Locate the cell with the specified text and output its (X, Y) center coordinate. 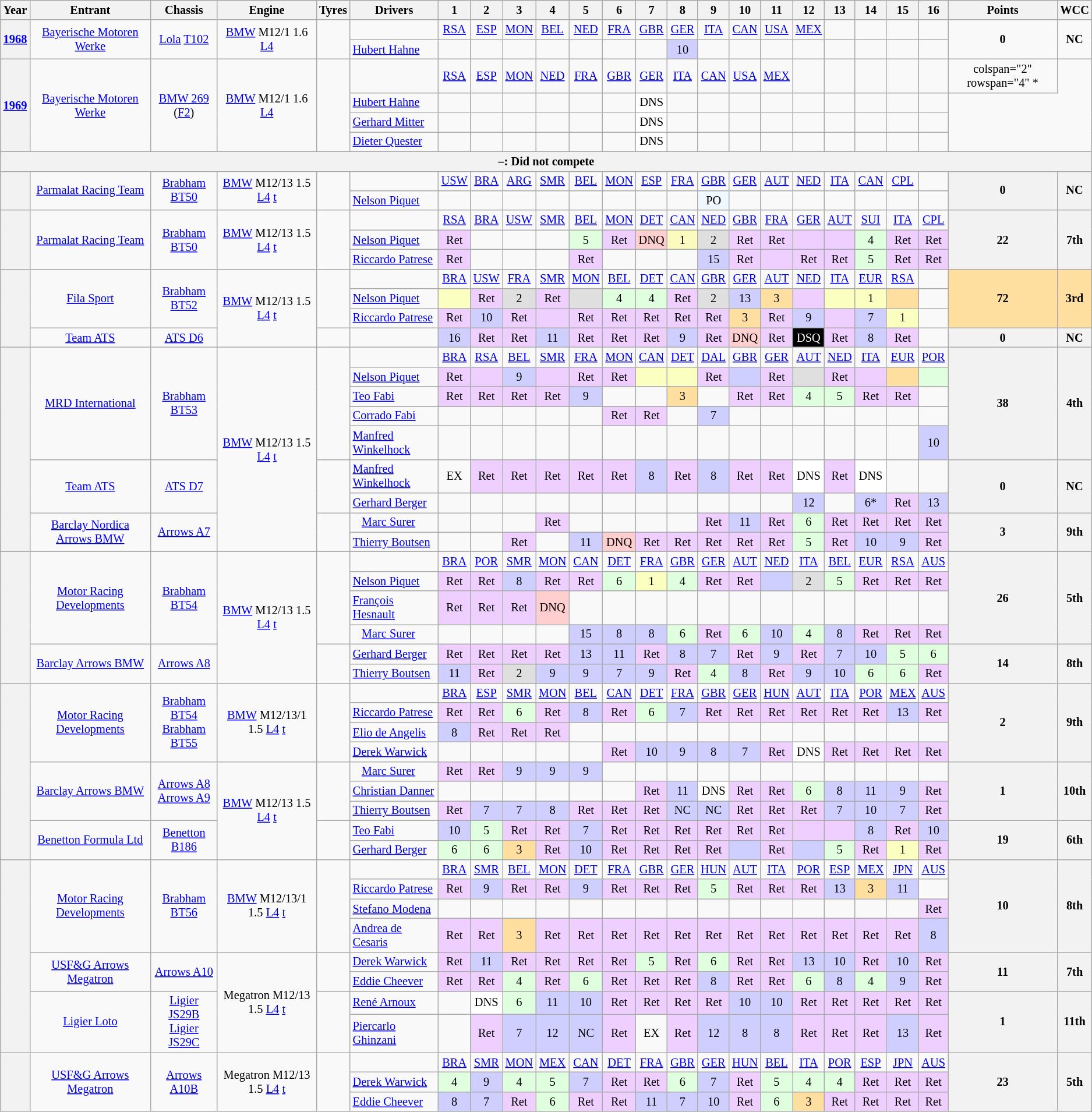
Brabham BT56 (184, 906)
René Arnoux (394, 1003)
Engine (267, 10)
WCC (1075, 10)
DSQ (808, 338)
Points (1003, 10)
Arrows A10B (184, 1082)
PO (713, 200)
19 (1003, 840)
1968 (15, 40)
Piercarlo Ghinzani (394, 1033)
Brabham BT52 (184, 298)
26 (1003, 597)
Tyres (333, 10)
Arrows A8 (184, 664)
72 (1003, 298)
Fila Sport (90, 298)
SUI (870, 220)
Arrows A8Arrows A9 (184, 791)
6th (1075, 840)
Dieter Quester (394, 141)
Stefano Modena (394, 909)
23 (1003, 1082)
Brabham BT54 (184, 597)
38 (1003, 403)
Ligier JS29BLigier JS29C (184, 1022)
Entrant (90, 10)
Brabham BT54Brabham BT55 (184, 722)
Brabham BT53 (184, 403)
22 (1003, 240)
11th (1075, 1022)
Barclay Nordica Arrows BMW (90, 532)
4th (1075, 403)
Benetton Formula Ltd (90, 840)
Andrea de Cesaris (394, 935)
BMW 269 (F2) (184, 105)
10th (1075, 791)
Elio de Angelis (394, 732)
Chassis (184, 10)
Arrows A7 (184, 532)
Benetton B186 (184, 840)
colspan="2" rowspan="4" * (1003, 76)
ATS D6 (184, 338)
–: Did not compete (546, 161)
6* (870, 502)
Arrows A10 (184, 971)
MRD International (90, 403)
ARG (520, 181)
1969 (15, 105)
Gerhard Mitter (394, 122)
3rd (1075, 298)
François Hesnault (394, 608)
DAL (713, 357)
Corrado Fabi (394, 416)
Ligier Loto (90, 1022)
Christian Danner (394, 791)
Year (15, 10)
ATS D7 (184, 486)
Lola T102 (184, 40)
Drivers (394, 10)
